Find where the given text appears and provide that cell's center as [x, y] coordinate. 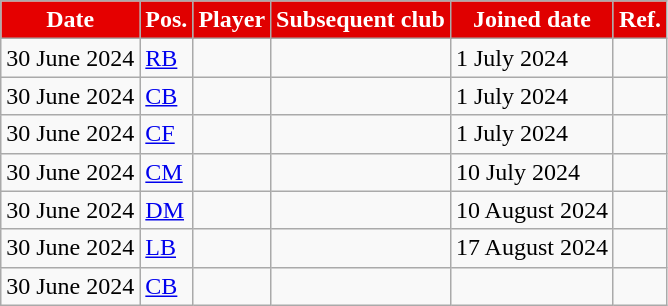
Subsequent club [361, 20]
Date [70, 20]
Player [232, 20]
Ref. [640, 20]
CM [166, 172]
10 July 2024 [532, 172]
Pos. [166, 20]
DM [166, 210]
17 August 2024 [532, 248]
RB [166, 58]
10 August 2024 [532, 210]
Joined date [532, 20]
LB [166, 248]
CF [166, 134]
